Return (x, y) of the center of cell containing provided text 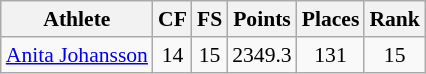
Athlete (77, 19)
FS (210, 19)
CF (172, 19)
14 (172, 55)
131 (331, 55)
2349.3 (262, 55)
Anita Johansson (77, 55)
Points (262, 19)
Rank (394, 19)
Places (331, 19)
